Extract the (X, Y) coordinate from the center of the cell holding the provided text.  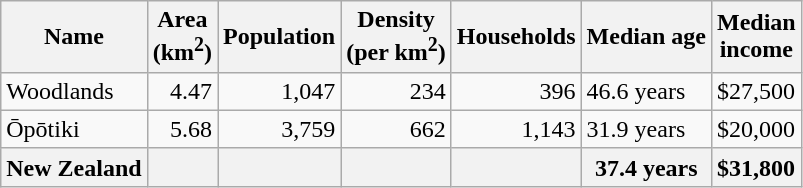
234 (396, 91)
31.9 years (646, 129)
New Zealand (74, 167)
Area(km2) (182, 37)
$27,500 (756, 91)
Medianincome (756, 37)
3,759 (280, 129)
46.6 years (646, 91)
$31,800 (756, 167)
37.4 years (646, 167)
Population (280, 37)
Median age (646, 37)
$20,000 (756, 129)
4.47 (182, 91)
1,143 (516, 129)
1,047 (280, 91)
Name (74, 37)
662 (396, 129)
Households (516, 37)
Woodlands (74, 91)
Density(per km2) (396, 37)
396 (516, 91)
5.68 (182, 129)
Ōpōtiki (74, 129)
